Return the (X, Y) coordinate for the center point of the cell that contains the specified text.  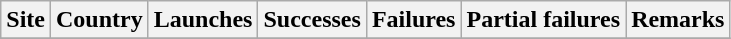
Successes (312, 20)
Partial failures (544, 20)
Launches (203, 20)
Failures (414, 20)
Remarks (678, 20)
Site (26, 20)
Country (99, 20)
